Provide the (X, Y) coordinate of the cell's center where the given text is located.  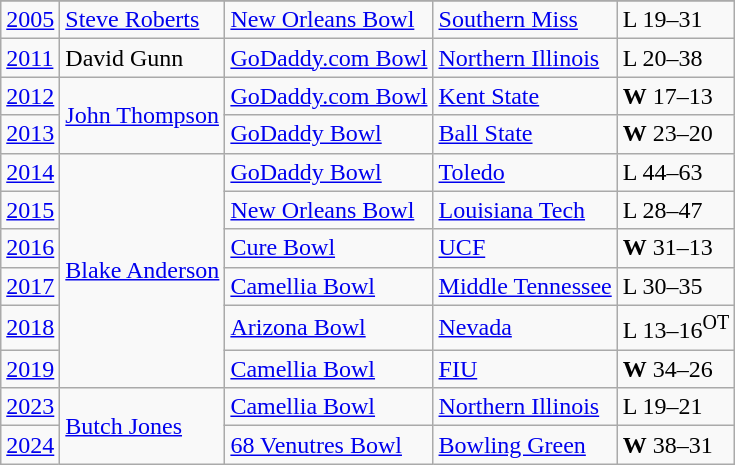
2019 (30, 369)
L 19–31 (676, 20)
68 Venutres Bowl (329, 445)
W 23–20 (676, 134)
L 30–35 (676, 286)
Kent State (525, 96)
Arizona Bowl (329, 328)
L 19–21 (676, 407)
Southern Miss (525, 20)
2018 (30, 328)
Nevada (525, 328)
Bowling Green (525, 445)
2014 (30, 172)
Cure Bowl (329, 248)
W 38–31 (676, 445)
W 34–26 (676, 369)
2005 (30, 20)
Ball State (525, 134)
W 31–13 (676, 248)
L 28–47 (676, 210)
2016 (30, 248)
2024 (30, 445)
David Gunn (142, 58)
L 20–38 (676, 58)
2013 (30, 134)
L 44–63 (676, 172)
Steve Roberts (142, 20)
Toledo (525, 172)
Louisiana Tech (525, 210)
UCF (525, 248)
FIU (525, 369)
W 17–13 (676, 96)
Middle Tennessee (525, 286)
2011 (30, 58)
2012 (30, 96)
2023 (30, 407)
L 13–16OT (676, 328)
2017 (30, 286)
Blake Anderson (142, 270)
2015 (30, 210)
John Thompson (142, 115)
Butch Jones (142, 426)
